Search for the cell housing the specified text and yield its (x, y) center coordinate. 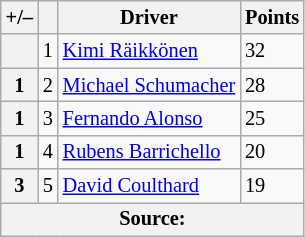
Source: (152, 219)
Kimi Räikkönen (149, 51)
+/– (20, 17)
19 (272, 186)
2 (48, 85)
4 (48, 152)
Fernando Alonso (149, 118)
Michael Schumacher (149, 85)
5 (48, 186)
25 (272, 118)
20 (272, 152)
32 (272, 51)
Points (272, 17)
David Coulthard (149, 186)
28 (272, 85)
Rubens Barrichello (149, 152)
Driver (149, 17)
